Locate the cell with the specified text and output its (X, Y) center coordinate. 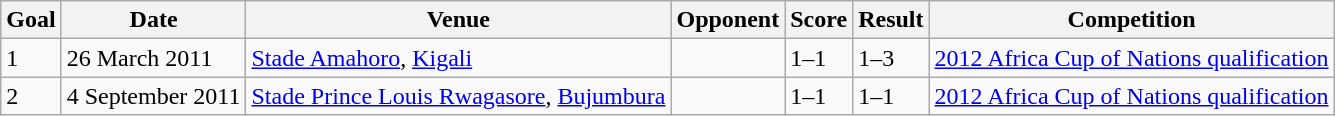
Stade Amahoro, Kigali (458, 58)
2 (31, 96)
4 September 2011 (154, 96)
1 (31, 58)
Stade Prince Louis Rwagasore, Bujumbura (458, 96)
Result (891, 20)
Goal (31, 20)
Competition (1132, 20)
1–3 (891, 58)
26 March 2011 (154, 58)
Score (819, 20)
Venue (458, 20)
Opponent (728, 20)
Date (154, 20)
